For the text-containing cell, return its midpoint in (X, Y) coordinate format. 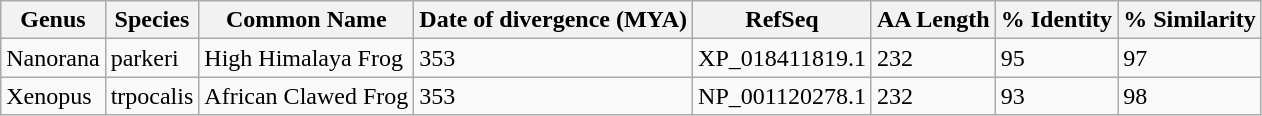
Common Name (306, 20)
parkeri (152, 58)
Nanorana (53, 58)
Xenopus (53, 96)
% Similarity (1190, 20)
High Himalaya Frog (306, 58)
RefSeq (782, 20)
Genus (53, 20)
Date of divergence (MYA) (554, 20)
Species (152, 20)
93 (1056, 96)
% Identity (1056, 20)
trpocalis (152, 96)
XP_018411819.1 (782, 58)
NP_001120278.1 (782, 96)
98 (1190, 96)
95 (1056, 58)
AA Length (933, 20)
African Clawed Frog (306, 96)
97 (1190, 58)
